Extract the [X, Y] coordinate from the center of the cell holding the provided text.  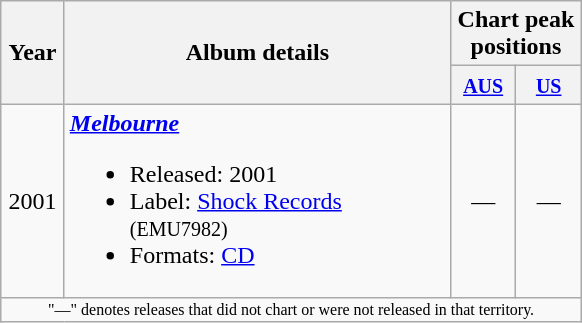
MelbourneReleased: 2001Label: Shock Records (EMU7982)Formats: CD [257, 201]
Album details [257, 52]
Chart peak positions [516, 34]
"—" denotes releases that did not chart or were not released in that territory. [292, 310]
US [549, 85]
2001 [33, 201]
AUS [483, 85]
Year [33, 52]
